From the cell containing the given text, extract its center point as (X, Y) coordinate. 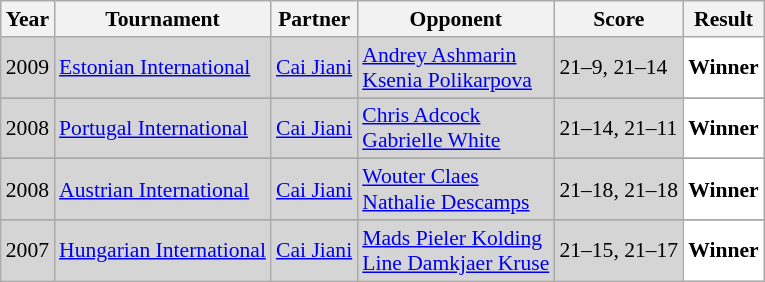
Hungarian International (162, 250)
21–15, 21–17 (618, 250)
21–9, 21–14 (618, 68)
Chris Adcock Gabrielle White (456, 128)
Score (618, 19)
Tournament (162, 19)
21–18, 21–18 (618, 190)
Partner (314, 19)
Andrey Ashmarin Ksenia Polikarpova (456, 68)
Result (724, 19)
Estonian International (162, 68)
2009 (28, 68)
Portugal International (162, 128)
2007 (28, 250)
Wouter Claes Nathalie Descamps (456, 190)
Mads Pieler Kolding Line Damkjaer Kruse (456, 250)
Year (28, 19)
Austrian International (162, 190)
21–14, 21–11 (618, 128)
Opponent (456, 19)
